Pinpoint the cell where the given text exists, returning its (x, y) midpoint coordinate. 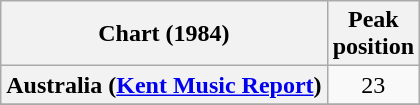
Chart (1984) (164, 34)
Peakposition (373, 34)
23 (373, 85)
Australia (Kent Music Report) (164, 85)
